Return the (X, Y) coordinate for the center point of the cell that contains the specified text.  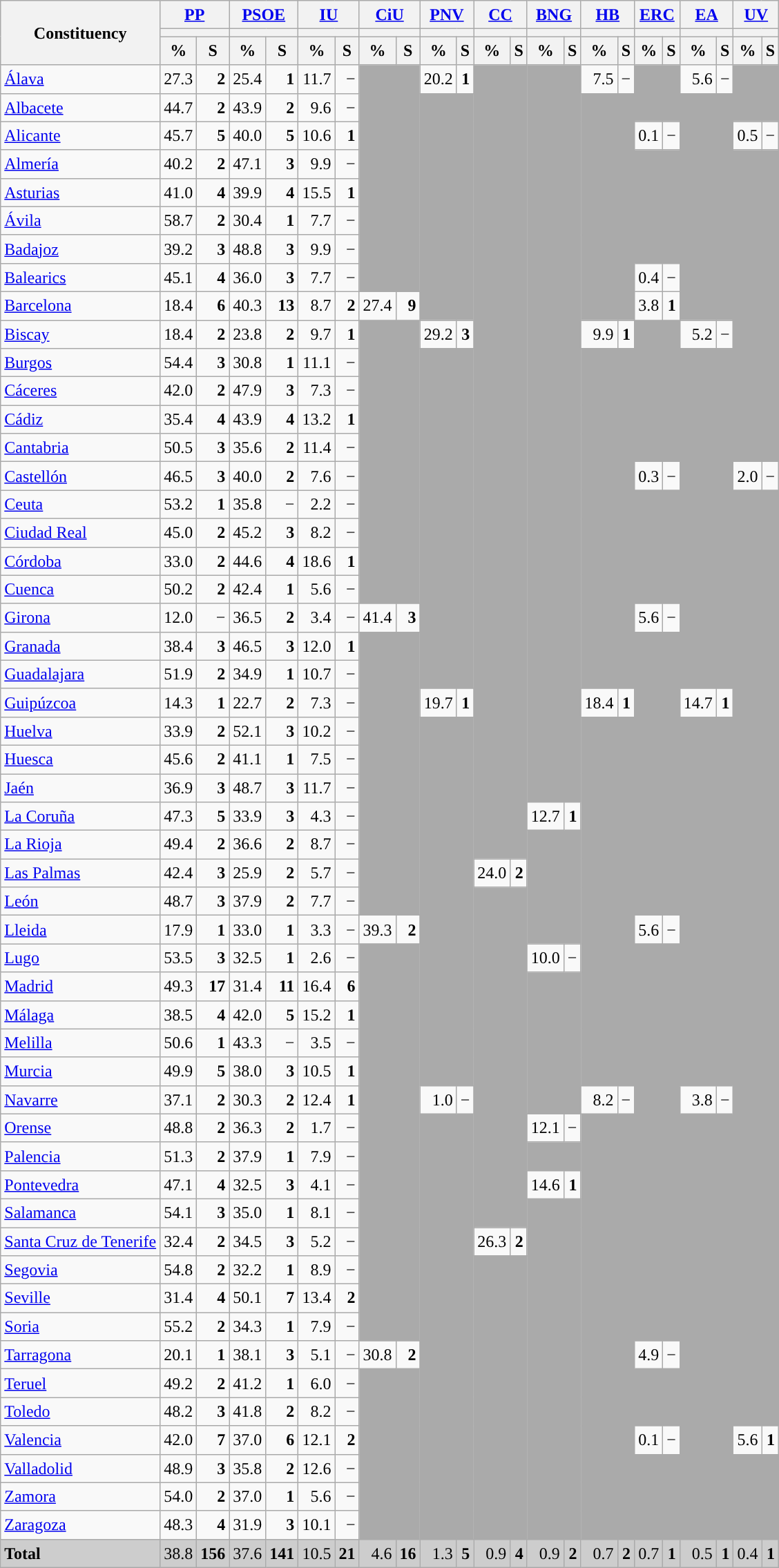
EA (706, 15)
50.6 (178, 1043)
25.4 (247, 79)
Melilla (80, 1043)
12.4 (316, 1099)
31.9 (247, 1525)
15.5 (316, 192)
53.2 (178, 504)
Cádiz (80, 420)
41.1 (247, 759)
25.9 (247, 873)
4.6 (377, 1554)
Cuenca (80, 590)
45.2 (247, 533)
1.3 (438, 1554)
45.6 (178, 759)
36.5 (247, 617)
53.5 (178, 958)
54.0 (178, 1497)
141 (282, 1554)
1.7 (316, 1128)
Ciudad Real (80, 533)
30.3 (247, 1099)
47.9 (247, 391)
30.4 (247, 221)
26.3 (492, 1241)
11.1 (316, 363)
Burgos (80, 363)
Alicante (80, 135)
41.0 (178, 192)
35.4 (178, 420)
Seville (80, 1298)
22.7 (247, 703)
10.6 (316, 135)
35.0 (247, 1212)
UV (756, 15)
38.1 (247, 1355)
6.0 (316, 1384)
27.3 (178, 79)
4.1 (316, 1185)
Álava (80, 79)
Valencia (80, 1440)
Santa Cruz de Tenerife (80, 1241)
Constituency (80, 33)
49.2 (178, 1384)
13 (282, 305)
Almería (80, 164)
51.9 (178, 674)
39.9 (247, 192)
Balearics (80, 278)
Biscay (80, 334)
Cantabria (80, 447)
Jaén (80, 787)
35.6 (247, 447)
20.2 (438, 79)
Cáceres (80, 391)
156 (213, 1554)
León (80, 902)
38.8 (178, 1554)
10.7 (316, 674)
Navarre (80, 1099)
12.6 (316, 1468)
45.7 (178, 135)
0.3 (649, 476)
Palencia (80, 1156)
2.6 (316, 958)
Córdoba (80, 561)
Valladolid (80, 1468)
Asturias (80, 192)
Girona (80, 617)
38.0 (247, 1072)
Salamanca (80, 1212)
9 (407, 305)
10.2 (316, 730)
Guipúzcoa (80, 703)
9.7 (316, 334)
36.0 (247, 278)
CiU (389, 15)
45.0 (178, 533)
Toledo (80, 1411)
48.2 (178, 1411)
39.3 (377, 929)
48.9 (178, 1468)
41.2 (247, 1384)
48.3 (178, 1525)
Lleida (80, 929)
11 (282, 986)
11.4 (316, 447)
52.1 (247, 730)
38.4 (178, 646)
3.5 (316, 1043)
8.1 (316, 1212)
ERC (657, 15)
18.6 (316, 561)
36.6 (247, 845)
39.2 (178, 249)
Segovia (80, 1270)
10.0 (546, 958)
4.9 (649, 1355)
20.1 (178, 1355)
14.7 (698, 703)
2.0 (747, 476)
40.3 (247, 305)
Orense (80, 1128)
50.1 (247, 1298)
36.3 (247, 1128)
32.4 (178, 1241)
37.1 (178, 1099)
4.3 (316, 816)
10.1 (316, 1525)
50.5 (178, 447)
Total (80, 1554)
55.2 (178, 1327)
32.2 (247, 1270)
13.2 (316, 420)
54.8 (178, 1270)
Tarragona (80, 1355)
14.3 (178, 703)
49.9 (178, 1072)
Málaga (80, 1015)
29.2 (438, 334)
Pontevedra (80, 1185)
CC (500, 15)
HB (608, 15)
41.8 (247, 1411)
PP (195, 15)
47.3 (178, 816)
21 (347, 1554)
43.3 (247, 1043)
Zaragoza (80, 1525)
Lugo (80, 958)
Ceuta (80, 504)
51.3 (178, 1156)
Huelva (80, 730)
Granada (80, 646)
Zamora (80, 1497)
3.3 (316, 929)
49.4 (178, 845)
54.1 (178, 1212)
Soria (80, 1327)
34.5 (247, 1241)
3.4 (316, 617)
2.2 (316, 504)
IU (329, 15)
16.4 (316, 986)
15.2 (316, 1015)
37.6 (247, 1554)
12.7 (546, 816)
41.4 (377, 617)
Teruel (80, 1384)
9.6 (316, 108)
14.6 (546, 1185)
Ávila (80, 221)
17 (213, 986)
La Rioja (80, 845)
5.1 (316, 1355)
36.9 (178, 787)
8.9 (316, 1270)
40.2 (178, 164)
34.3 (247, 1327)
54.4 (178, 363)
13.4 (316, 1298)
45.1 (178, 278)
Castellón (80, 476)
49.3 (178, 986)
58.7 (178, 221)
23.8 (247, 334)
Guadalajara (80, 674)
34.9 (247, 674)
Barcelona (80, 305)
Murcia (80, 1072)
16 (407, 1554)
Las Palmas (80, 873)
BNG (554, 15)
Madrid (80, 986)
5.7 (316, 873)
PNV (447, 15)
44.7 (178, 108)
Albacete (80, 108)
24.0 (492, 873)
Badajoz (80, 249)
PSOE (264, 15)
7.6 (316, 476)
50.2 (178, 590)
1.0 (438, 1099)
27.4 (377, 305)
La Coruña (80, 816)
38.5 (178, 1015)
17.9 (178, 929)
19.7 (438, 703)
44.6 (247, 561)
Huesca (80, 759)
